Output the [x, y] coordinate of the center of the cell containing the given text.  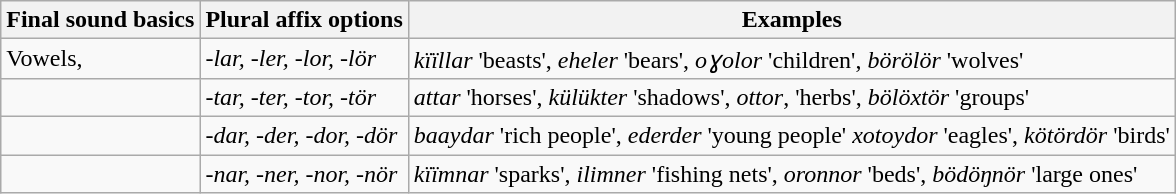
Final sound basics [100, 20]
Vowels, [100, 59]
Examples [792, 20]
kïïllar 'beasts', eheler 'bears', oɣolor 'children', börölör 'wolves' [792, 59]
-tar, -ter, -tor, -tör [304, 97]
Plural affix options [304, 20]
kïïmnar 'sparks', ilimner 'fishing nets', oronnor 'beds', bödöŋnör 'large ones' [792, 173]
-dar, -der, -dor, -dör [304, 135]
attar 'horses', külükter 'shadows', ottor, 'herbs', bölöxtör 'groups' [792, 97]
baaydar 'rich people', ederder 'young people' xotoydor 'eagles', kötördör 'birds' [792, 135]
-lar, -ler, -lor, -lör [304, 59]
-nar, -ner, -nor, -nör [304, 173]
